Locate the cell with the specified text and output its [x, y] center coordinate. 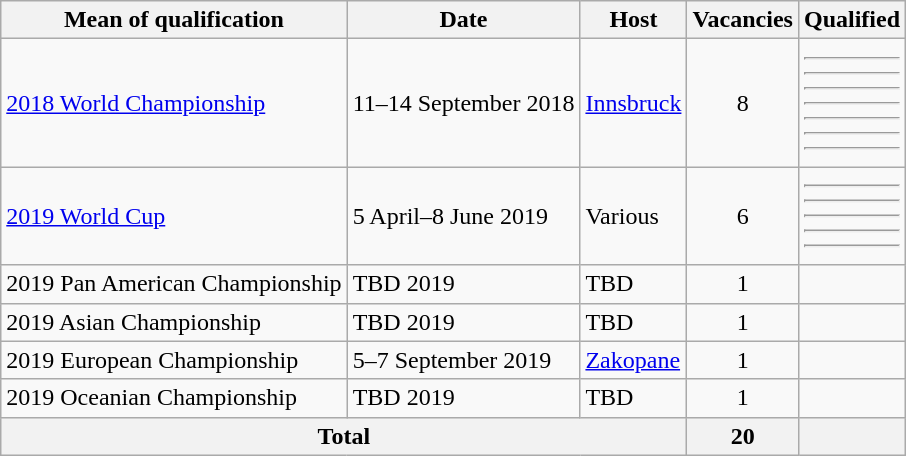
11–14 September 2018 [464, 103]
20 [743, 436]
5–7 September 2019 [464, 360]
Innsbruck [634, 103]
2019 Oceanian Championship [174, 398]
2018 World Championship [174, 103]
Vacancies [743, 20]
Host [634, 20]
Date [464, 20]
2019 World Cup [174, 216]
Qualified [852, 20]
Total [344, 436]
Mean of qualification [174, 20]
6 [743, 216]
2019 European Championship [174, 360]
8 [743, 103]
Various [634, 216]
Zakopane [634, 360]
2019 Pan American Championship [174, 284]
2019 Asian Championship [174, 322]
5 April–8 June 2019 [464, 216]
